Pinpoint the cell where the given text exists, returning its [X, Y] midpoint coordinate. 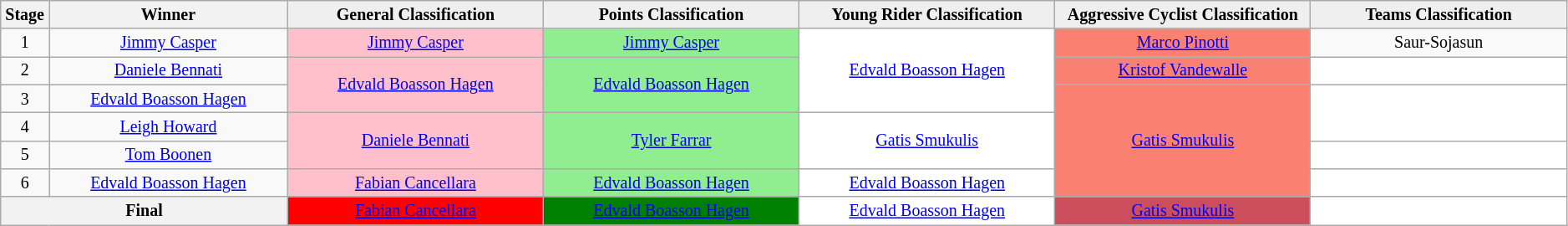
1 [25, 44]
General Classification [415, 15]
Saur-Sojasun [1439, 44]
Tom Boonen [169, 154]
Kristof Vandewalle [1183, 70]
Marco Pinotti [1183, 44]
4 [25, 127]
Leigh Howard [169, 127]
Points Classification [671, 15]
2 [25, 70]
Winner [169, 15]
Tyler Farrar [671, 141]
5 [25, 154]
Teams Classification [1439, 15]
Final [145, 211]
3 [25, 99]
Young Rider Classification [927, 15]
6 [25, 182]
Stage [25, 15]
Aggressive Cyclist Classification [1183, 15]
